Detect which cell encompasses the target text, then output its (x, y) center coordinate. 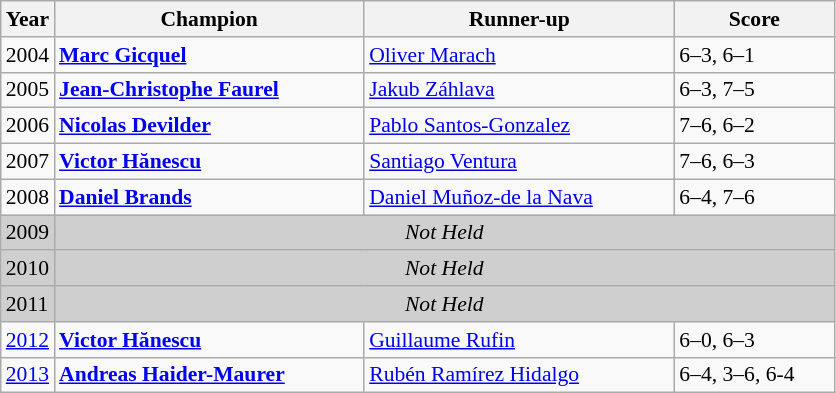
Santiago Ventura (519, 162)
6–4, 3–6, 6-4 (754, 375)
Rubén Ramírez Hidalgo (519, 375)
7–6, 6–2 (754, 126)
Daniel Muñoz-de la Nava (519, 197)
Oliver Marach (519, 55)
2006 (28, 126)
6–3, 7–5 (754, 90)
Marc Gicquel (209, 55)
Score (754, 19)
Guillaume Rufin (519, 340)
2009 (28, 233)
6–4, 7–6 (754, 197)
Champion (209, 19)
Nicolas Devilder (209, 126)
Runner-up (519, 19)
2007 (28, 162)
Andreas Haider-Maurer (209, 375)
2008 (28, 197)
7–6, 6–3 (754, 162)
Jakub Záhlava (519, 90)
6–0, 6–3 (754, 340)
2005 (28, 90)
6–3, 6–1 (754, 55)
Year (28, 19)
Pablo Santos-Gonzalez (519, 126)
Jean-Christophe Faurel (209, 90)
2011 (28, 304)
2012 (28, 340)
2010 (28, 269)
2004 (28, 55)
2013 (28, 375)
Daniel Brands (209, 197)
